Determine the (X, Y) coordinate at the center of the cell enclosing the given text.  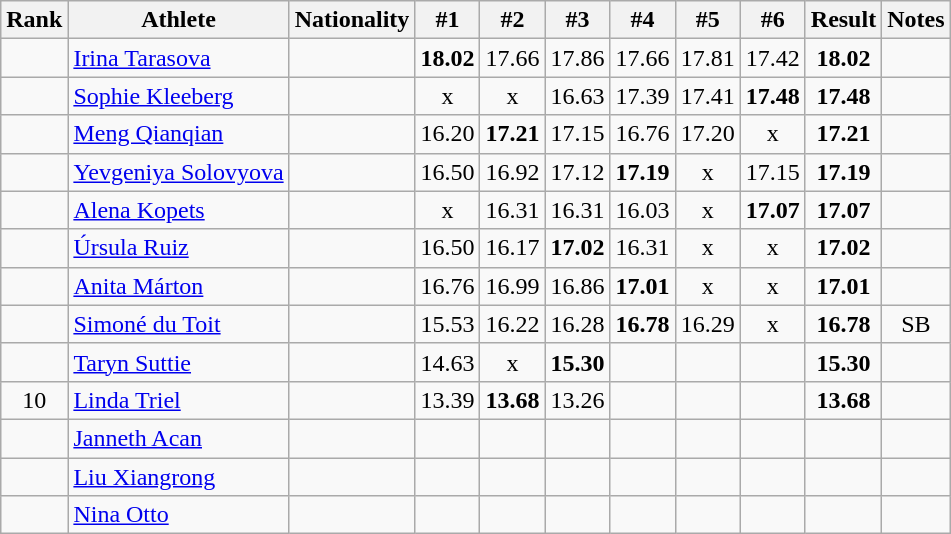
Anita Márton (178, 286)
#2 (512, 20)
14.63 (448, 362)
#5 (708, 20)
16.17 (512, 248)
Nina Otto (178, 515)
13.39 (448, 400)
16.20 (448, 134)
Irina Tarasova (178, 58)
17.41 (708, 96)
Notes (916, 20)
17.42 (772, 58)
#6 (772, 20)
10 (34, 400)
Úrsula Ruiz (178, 248)
16.86 (578, 286)
#4 (642, 20)
Alena Kopets (178, 210)
16.99 (512, 286)
Meng Qianqian (178, 134)
Athlete (178, 20)
16.92 (512, 172)
#1 (448, 20)
SB (916, 324)
Linda Triel (178, 400)
Result (843, 20)
16.03 (642, 210)
16.22 (512, 324)
Simoné du Toit (178, 324)
Rank (34, 20)
17.20 (708, 134)
Nationality (352, 20)
#3 (578, 20)
Liu Xiangrong (178, 477)
Taryn Suttie (178, 362)
13.26 (578, 400)
17.86 (578, 58)
Sophie Kleeberg (178, 96)
16.29 (708, 324)
17.12 (578, 172)
Janneth Acan (178, 438)
Yevgeniya Solovyova (178, 172)
15.53 (448, 324)
16.63 (578, 96)
17.81 (708, 58)
17.39 (642, 96)
16.28 (578, 324)
